Return the (x, y) coordinate for the center point of the cell that contains the specified text.  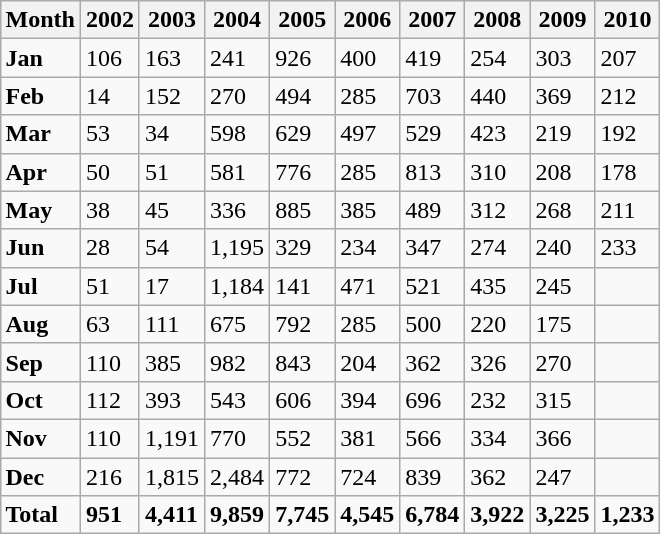
1,184 (238, 286)
1,191 (172, 438)
216 (110, 477)
724 (368, 477)
839 (432, 477)
50 (110, 172)
212 (628, 96)
982 (238, 362)
4,411 (172, 515)
53 (110, 134)
106 (110, 58)
347 (432, 248)
543 (238, 400)
204 (368, 362)
28 (110, 248)
1,195 (238, 248)
241 (238, 58)
254 (498, 58)
529 (432, 134)
Sep (40, 362)
6,784 (432, 515)
885 (302, 210)
14 (110, 96)
17 (172, 286)
843 (302, 362)
393 (172, 400)
178 (628, 172)
2,484 (238, 477)
54 (172, 248)
207 (628, 58)
3,922 (498, 515)
208 (562, 172)
2004 (238, 20)
192 (628, 134)
38 (110, 210)
381 (368, 438)
813 (432, 172)
2007 (432, 20)
1,233 (628, 515)
696 (432, 400)
471 (368, 286)
552 (302, 438)
112 (110, 400)
497 (368, 134)
141 (302, 286)
Month (40, 20)
7,745 (302, 515)
268 (562, 210)
Feb (40, 96)
419 (432, 58)
Dec (40, 477)
233 (628, 248)
770 (238, 438)
329 (302, 248)
581 (238, 172)
45 (172, 210)
152 (172, 96)
Mar (40, 134)
435 (498, 286)
Nov (40, 438)
232 (498, 400)
247 (562, 477)
566 (432, 438)
Total (40, 515)
366 (562, 438)
675 (238, 324)
175 (562, 324)
May (40, 210)
334 (498, 438)
219 (562, 134)
34 (172, 134)
220 (498, 324)
776 (302, 172)
Apr (40, 172)
Oct (40, 400)
Jan (40, 58)
2003 (172, 20)
111 (172, 324)
2006 (368, 20)
772 (302, 477)
326 (498, 362)
2008 (498, 20)
312 (498, 210)
3,225 (562, 515)
1,815 (172, 477)
163 (172, 58)
Jul (40, 286)
500 (432, 324)
2005 (302, 20)
926 (302, 58)
400 (368, 58)
4,545 (368, 515)
310 (498, 172)
703 (432, 96)
2002 (110, 20)
234 (368, 248)
240 (562, 248)
489 (432, 210)
336 (238, 210)
598 (238, 134)
629 (302, 134)
423 (498, 134)
211 (628, 210)
792 (302, 324)
2009 (562, 20)
63 (110, 324)
9,859 (238, 515)
Aug (40, 324)
303 (562, 58)
440 (498, 96)
315 (562, 400)
521 (432, 286)
951 (110, 515)
274 (498, 248)
494 (302, 96)
2010 (628, 20)
606 (302, 400)
394 (368, 400)
369 (562, 96)
245 (562, 286)
Jun (40, 248)
